From the cell containing the given text, extract its center point as (X, Y) coordinate. 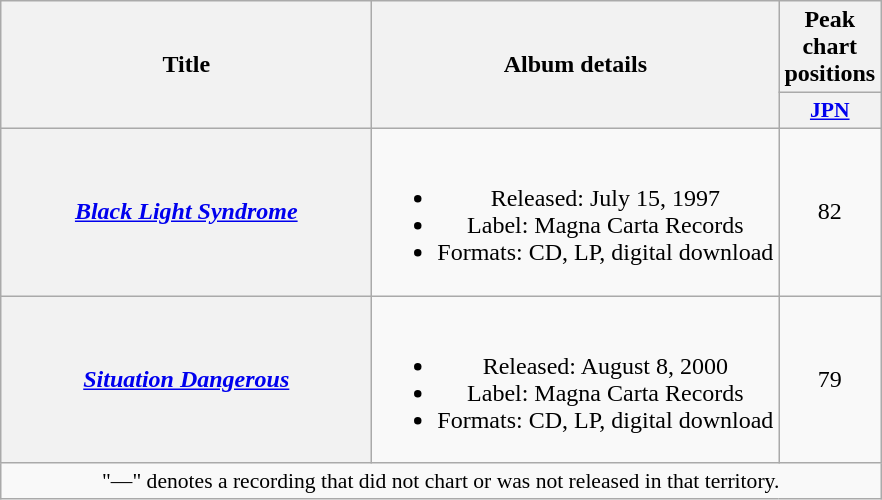
82 (830, 212)
79 (830, 380)
Black Light Syndrome (186, 212)
Situation Dangerous (186, 380)
JPN (830, 111)
Title (186, 65)
"—" denotes a recording that did not chart or was not released in that territory. (441, 481)
Released: July 15, 1997Label: Magna Carta RecordsFormats: CD, LP, digital download (576, 212)
Album details (576, 65)
Released: August 8, 2000Label: Magna Carta RecordsFormats: CD, LP, digital download (576, 380)
Peak chart positions (830, 47)
